For the text-containing cell, return its midpoint in [X, Y] coordinate format. 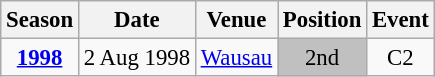
Wausau [236, 58]
Venue [236, 20]
C2 [401, 58]
2nd [322, 58]
Date [136, 20]
Position [322, 20]
Season [40, 20]
1998 [40, 58]
Event [401, 20]
2 Aug 1998 [136, 58]
